Capture the cell that displays the provided text and extract its (x, y) central coordinate. 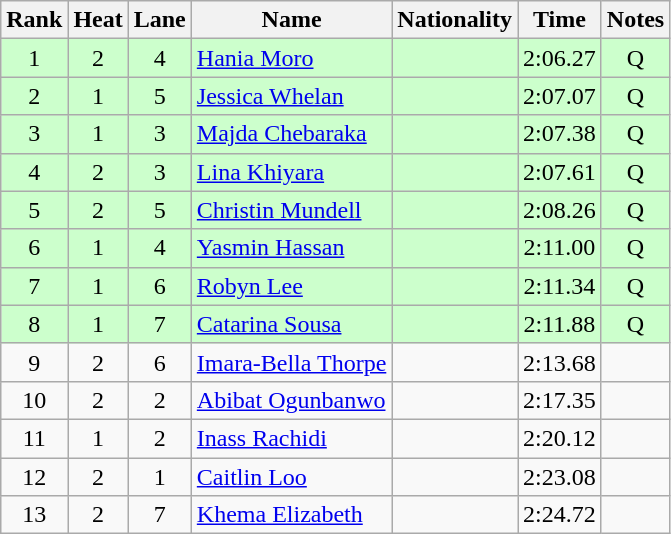
2:07.07 (560, 96)
12 (34, 477)
Lina Khiyara (292, 172)
2:24.72 (560, 515)
Robyn Lee (292, 286)
Jessica Whelan (292, 96)
Imara-Bella Thorpe (292, 362)
Caitlin Loo (292, 477)
2:07.38 (560, 134)
2:07.61 (560, 172)
8 (34, 324)
2:11.00 (560, 248)
13 (34, 515)
Heat (98, 20)
Inass Rachidi (292, 438)
Yasmin Hassan (292, 248)
Lane (160, 20)
2:13.68 (560, 362)
2:11.34 (560, 286)
Time (560, 20)
Notes (635, 20)
Nationality (455, 20)
2:20.12 (560, 438)
Khema Elizabeth (292, 515)
11 (34, 438)
Abibat Ogunbanwo (292, 400)
Hania Moro (292, 58)
Christin Mundell (292, 210)
10 (34, 400)
2:06.27 (560, 58)
Rank (34, 20)
2:11.88 (560, 324)
2:17.35 (560, 400)
Name (292, 20)
Catarina Sousa (292, 324)
Majda Chebaraka (292, 134)
2:23.08 (560, 477)
9 (34, 362)
2:08.26 (560, 210)
